Return [X, Y] of the center of cell containing provided text 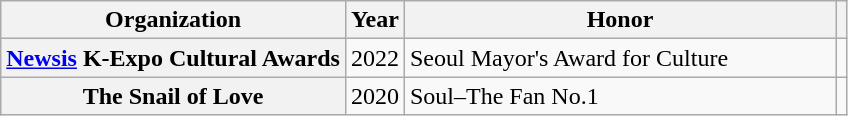
2020 [374, 96]
Soul–The Fan No.1 [620, 96]
Seoul Mayor's Award for Culture [620, 58]
The Snail of Love [174, 96]
Newsis K-Expo Cultural Awards [174, 58]
Year [374, 20]
Honor [620, 20]
2022 [374, 58]
Organization [174, 20]
